Search for the cell housing the specified text and yield its (x, y) center coordinate. 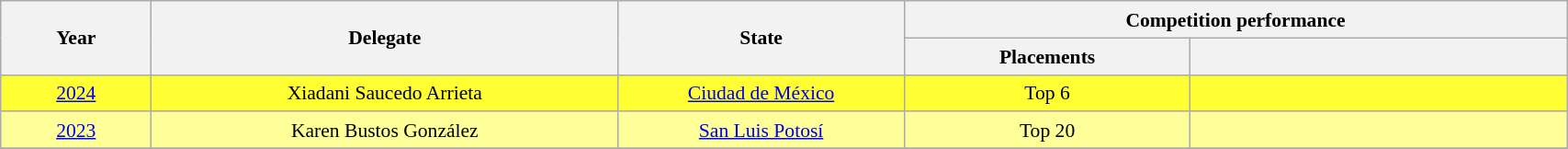
2024 (76, 93)
Year (76, 38)
Ciudad de México (761, 93)
Competition performance (1235, 19)
2023 (76, 131)
Placements (1047, 56)
Top 6 (1047, 93)
Karen Bustos González (385, 131)
Top 20 (1047, 131)
State (761, 38)
San Luis Potosí (761, 131)
Delegate (385, 38)
Xiadani Saucedo Arrieta (385, 93)
